Scan for the cell matching the given text and deliver its [x, y] coordinate at center. 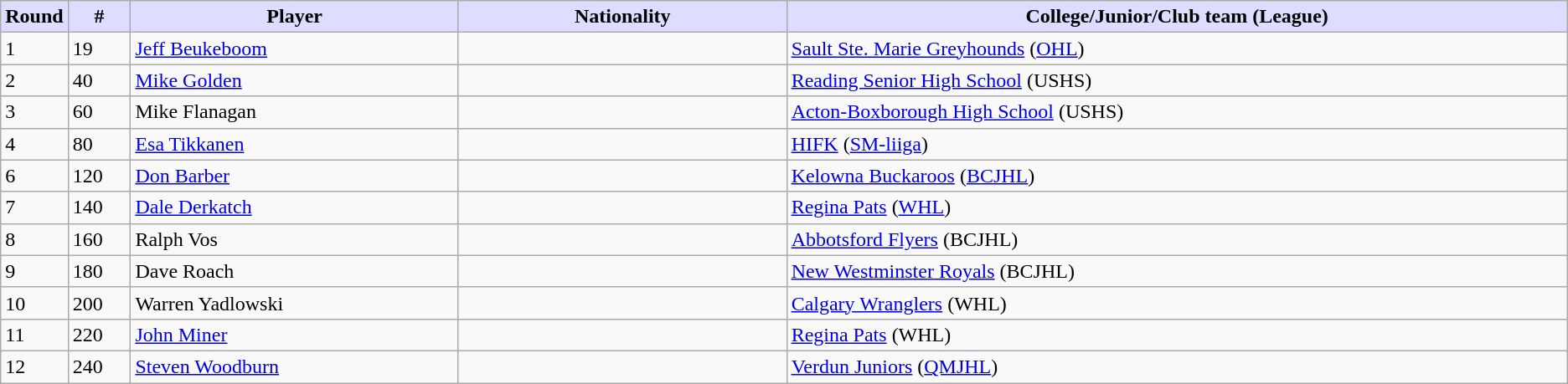
Acton-Boxborough High School (USHS) [1177, 112]
9 [34, 271]
10 [34, 303]
220 [99, 335]
Esa Tikkanen [295, 144]
Steven Woodburn [295, 366]
240 [99, 366]
6 [34, 176]
Dave Roach [295, 271]
Round [34, 17]
College/Junior/Club team (League) [1177, 17]
Mike Golden [295, 80]
Calgary Wranglers (WHL) [1177, 303]
140 [99, 207]
11 [34, 335]
Ralph Vos [295, 239]
Dale Derkatch [295, 207]
Mike Flanagan [295, 112]
HIFK (SM-liiga) [1177, 144]
Jeff Beukeboom [295, 49]
Sault Ste. Marie Greyhounds (OHL) [1177, 49]
Abbotsford Flyers (BCJHL) [1177, 239]
60 [99, 112]
40 [99, 80]
Reading Senior High School (USHS) [1177, 80]
200 [99, 303]
Nationality [622, 17]
160 [99, 239]
Don Barber [295, 176]
# [99, 17]
Verdun Juniors (QMJHL) [1177, 366]
12 [34, 366]
John Miner [295, 335]
180 [99, 271]
4 [34, 144]
120 [99, 176]
1 [34, 49]
Player [295, 17]
New Westminster Royals (BCJHL) [1177, 271]
3 [34, 112]
19 [99, 49]
2 [34, 80]
Kelowna Buckaroos (BCJHL) [1177, 176]
7 [34, 207]
8 [34, 239]
Warren Yadlowski [295, 303]
80 [99, 144]
